Return the (x, y) coordinate for the center point of the cell that contains the specified text.  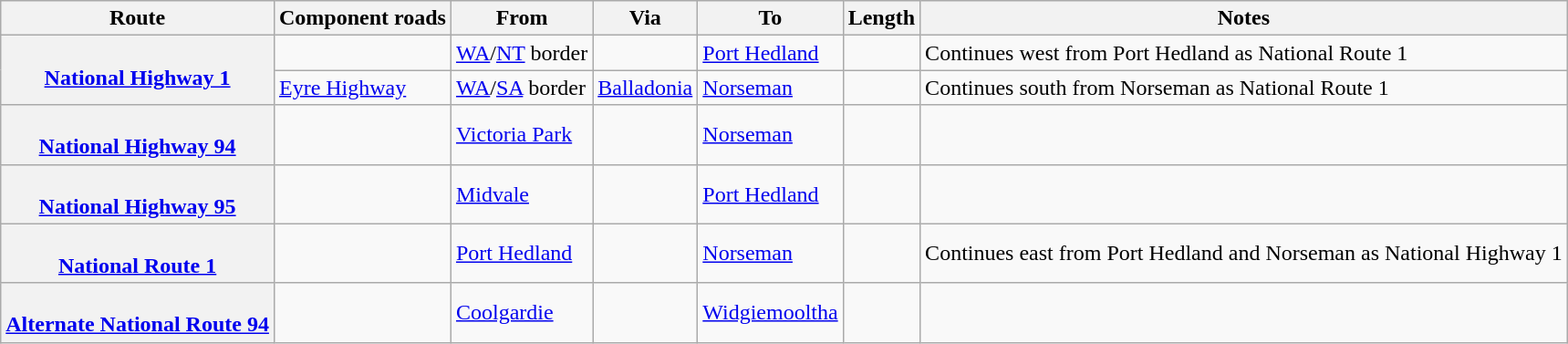
Widgiemooltha (770, 312)
National Highway 95 (138, 193)
Continues west from Port Hedland as National Route 1 (1244, 53)
Balladonia (646, 88)
Notes (1244, 18)
Eyre Highway (362, 88)
To (770, 18)
Alternate National Route 94 (138, 312)
Victoria Park (522, 135)
Midvale (522, 193)
National Highway 1 (138, 70)
WA/SA border (522, 88)
WA/NT border (522, 53)
Continues east from Port Hedland and Norseman as National Highway 1 (1244, 254)
Length (881, 18)
Component roads (362, 18)
Continues south from Norseman as National Route 1 (1244, 88)
Coolgardie (522, 312)
Route (138, 18)
From (522, 18)
National Route 1 (138, 254)
National Highway 94 (138, 135)
Via (646, 18)
